Search for the cell housing the specified text and yield its (X, Y) center coordinate. 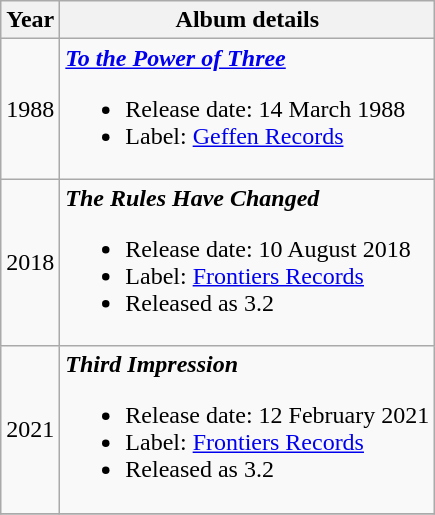
Album details (248, 20)
To the Power of ThreeRelease date: 14 March 1988Label: Geffen Records (248, 109)
1988 (30, 109)
Third ImpressionRelease date: 12 February 2021Label: Frontiers RecordsReleased as 3.2 (248, 430)
2021 (30, 430)
2018 (30, 262)
The Rules Have ChangedRelease date: 10 August 2018Label: Frontiers RecordsReleased as 3.2 (248, 262)
Year (30, 20)
